Pinpoint the cell where the given text exists, returning its [X, Y] midpoint coordinate. 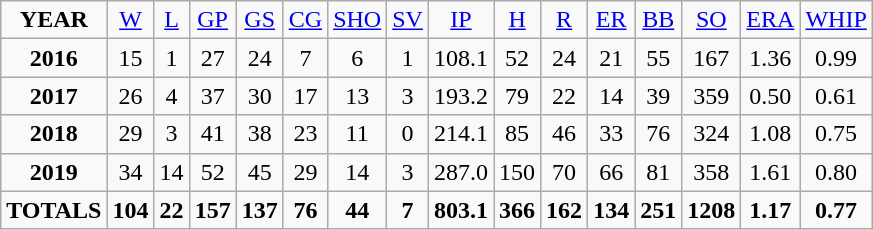
26 [130, 96]
0.61 [836, 96]
6 [358, 58]
162 [564, 210]
R [564, 20]
108.1 [460, 58]
27 [212, 58]
21 [612, 58]
366 [518, 210]
359 [712, 96]
33 [612, 134]
37 [212, 96]
0.80 [836, 172]
GS [260, 20]
SV [408, 20]
0.75 [836, 134]
GP [212, 20]
CG [305, 20]
81 [658, 172]
134 [612, 210]
45 [260, 172]
70 [564, 172]
41 [212, 134]
17 [305, 96]
TOTALS [54, 210]
2018 [54, 134]
85 [518, 134]
ER [612, 20]
150 [518, 172]
BB [658, 20]
287.0 [460, 172]
2016 [54, 58]
0 [408, 134]
104 [130, 210]
YEAR [54, 20]
ERA [770, 20]
66 [612, 172]
34 [130, 172]
SO [712, 20]
167 [712, 58]
1.17 [770, 210]
137 [260, 210]
SHO [358, 20]
0.50 [770, 96]
15 [130, 58]
IP [460, 20]
W [130, 20]
30 [260, 96]
803.1 [460, 210]
L [172, 20]
324 [712, 134]
38 [260, 134]
2019 [54, 172]
358 [712, 172]
4 [172, 96]
193.2 [460, 96]
0.99 [836, 58]
11 [358, 134]
23 [305, 134]
46 [564, 134]
79 [518, 96]
H [518, 20]
13 [358, 96]
214.1 [460, 134]
WHIP [836, 20]
44 [358, 210]
1.36 [770, 58]
251 [658, 210]
1.61 [770, 172]
157 [212, 210]
1208 [712, 210]
2017 [54, 96]
55 [658, 58]
39 [658, 96]
1.08 [770, 134]
0.77 [836, 210]
